Capture the cell that displays the provided text and extract its [x, y] central coordinate. 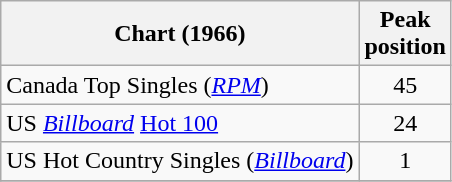
45 [405, 85]
Peakposition [405, 34]
24 [405, 123]
Canada Top Singles (RPM) [180, 85]
US Hot Country Singles (Billboard) [180, 161]
1 [405, 161]
US Billboard Hot 100 [180, 123]
Chart (1966) [180, 34]
